Return [X, Y] of the center of cell containing provided text 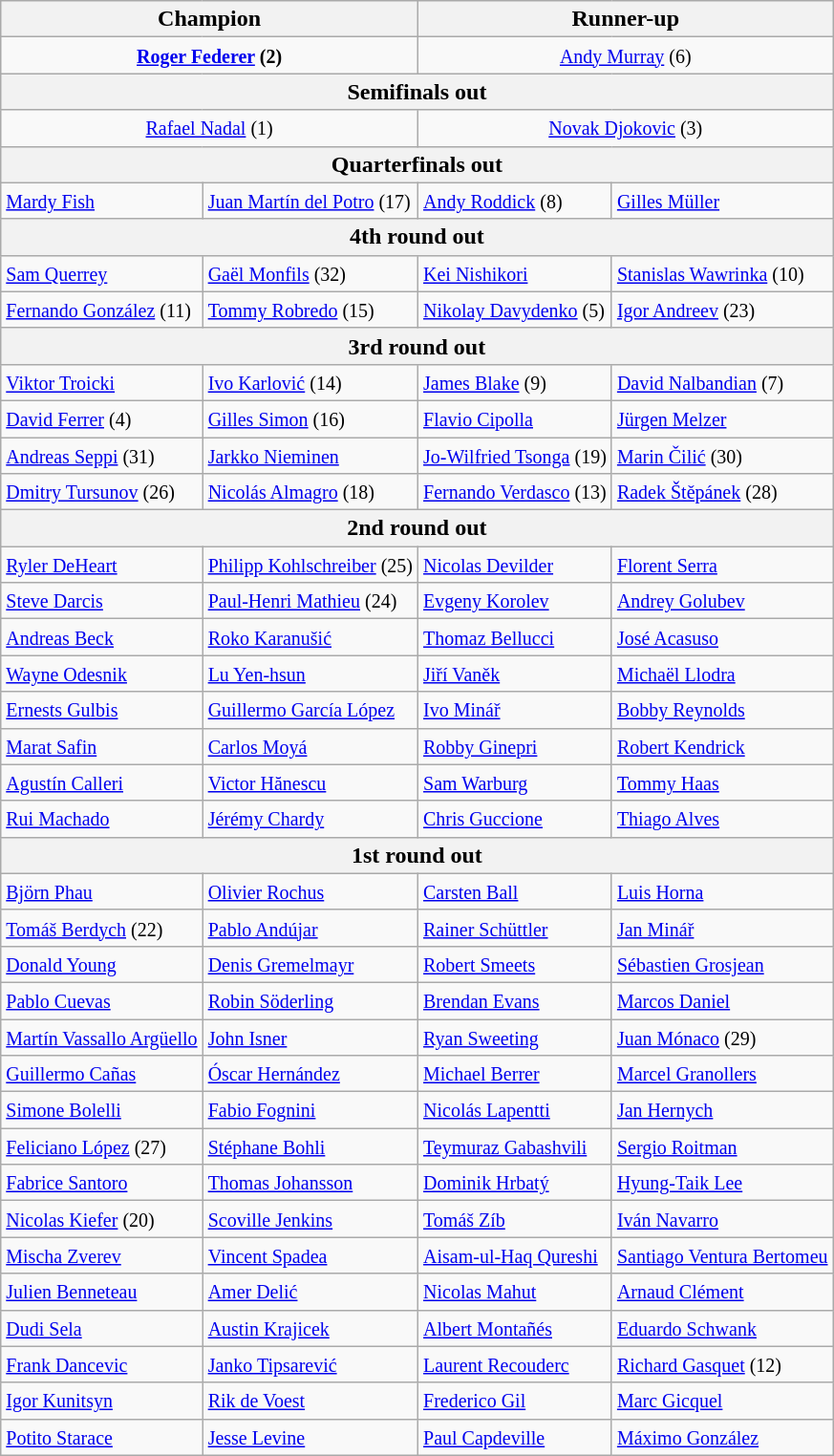
Runner-up [627, 19]
Ivo Minář [516, 710]
Rainer Schüttler [516, 928]
Arnaud Clément [722, 1292]
Andy Murray (6) [627, 55]
Thomas Johansson [310, 1183]
Fernando Verdasco (13) [516, 492]
Nicolas Kiefer (20) [101, 1219]
Mischa Zverev [101, 1255]
Chris Guccione [516, 819]
José Acasuso [722, 637]
Tomáš Berdych (22) [101, 928]
Andy Roddick (8) [516, 201]
Richard Gasquet (12) [722, 1364]
Jérémy Chardy [310, 819]
Fabio Fognini [310, 1110]
Stéphane Bohli [310, 1146]
Michaël Llodra [722, 674]
Brendan Evans [516, 1000]
Olivier Rochus [310, 891]
Rik de Voest [310, 1401]
Kei Nishikori [516, 273]
Santiago Ventura Bertomeu [722, 1255]
3rd round out [417, 346]
Jarkko Nieminen [310, 456]
Hyung-Taik Lee [722, 1183]
Pablo Cuevas [101, 1000]
Nicolás Almagro (18) [310, 492]
Bobby Reynolds [722, 710]
Iván Navarro [722, 1219]
Teymuraz Gabashvili [516, 1146]
Marcel Granollers [722, 1074]
Amer Delić [310, 1292]
Roko Karanušić [310, 637]
Marat Safin [101, 746]
Gilles Simon (16) [310, 418]
Potito Starace [101, 1437]
Carlos Moyá [310, 746]
Viktor Troicki [101, 382]
David Nalbandian (7) [722, 382]
Jiří Vaněk [516, 674]
Denis Gremelmayr [310, 964]
Aisam-ul-Haq Qureshi [516, 1255]
Óscar Hernández [310, 1074]
Nicolás Lapentti [516, 1110]
Máximo González [722, 1437]
Thiago Alves [722, 819]
Björn Phau [101, 891]
Radek Štěpánek (28) [722, 492]
1st round out [417, 855]
Agustín Calleri [101, 782]
Andrey Golubev [722, 601]
Mardy Fish [101, 201]
Marc Gicquel [722, 1401]
Ernests Gulbis [101, 710]
Andreas Beck [101, 637]
Paul Capdeville [516, 1437]
Simone Bolelli [101, 1110]
Jürgen Melzer [722, 418]
Novak Djokovic (3) [627, 128]
Tommy Robredo (15) [310, 310]
Jesse Levine [310, 1437]
Donald Young [101, 964]
Victor Hănescu [310, 782]
Nikolay Davydenko (5) [516, 310]
Philipp Kohlschreiber (25) [310, 565]
Thomaz Bellucci [516, 637]
Frank Dancevic [101, 1364]
Ryan Sweeting [516, 1037]
Sergio Roitman [722, 1146]
Jan Hernych [722, 1110]
Rafael Nadal (1) [210, 128]
Flavio Cipolla [516, 418]
Sam Querrey [101, 273]
Pablo Andújar [310, 928]
James Blake (9) [516, 382]
Igor Andreev (23) [722, 310]
Quarterfinals out [417, 164]
Vincent Spadea [310, 1255]
Stanislas Wawrinka (10) [722, 273]
Scoville Jenkins [310, 1219]
Dudi Sela [101, 1328]
Frederico Gil [516, 1401]
Champion [210, 19]
Juan Martín del Potro (17) [310, 201]
Michael Berrer [516, 1074]
Gilles Müller [722, 201]
Jan Minář [722, 928]
Laurent Recouderc [516, 1364]
Albert Montañés [516, 1328]
Robert Smeets [516, 964]
Robert Kendrick [722, 746]
Paul-Henri Mathieu (24) [310, 601]
2nd round out [417, 528]
Lu Yen-hsun [310, 674]
Dmitry Tursunov (26) [101, 492]
Wayne Odesnik [101, 674]
Carsten Ball [516, 891]
Fabrice Santoro [101, 1183]
Guillermo Cañas [101, 1074]
Feliciano López (27) [101, 1146]
Marin Čilić (30) [722, 456]
Austin Krajicek [310, 1328]
Janko Tipsarević [310, 1364]
Andreas Seppi (31) [101, 456]
Ivo Karlović (14) [310, 382]
Guillermo García López [310, 710]
Juan Mónaco (29) [722, 1037]
Roger Federer (2) [210, 55]
Luis Horna [722, 891]
Semifinals out [417, 92]
Ryler DeHeart [101, 565]
Julien Benneteau [101, 1292]
John Isner [310, 1037]
Florent Serra [722, 565]
Tomáš Zíb [516, 1219]
Dominik Hrbatý [516, 1183]
Robin Söderling [310, 1000]
Sébastien Grosjean [722, 964]
Steve Darcis [101, 601]
Marcos Daniel [722, 1000]
Nicolas Devilder [516, 565]
Jo-Wilfried Tsonga (19) [516, 456]
Martín Vassallo Argüello [101, 1037]
Rui Machado [101, 819]
Gaël Monfils (32) [310, 273]
Igor Kunitsyn [101, 1401]
Fernando González (11) [101, 310]
Robby Ginepri [516, 746]
4th round out [417, 237]
Nicolas Mahut [516, 1292]
Tommy Haas [722, 782]
Evgeny Korolev [516, 601]
Sam Warburg [516, 782]
Eduardo Schwank [722, 1328]
David Ferrer (4) [101, 418]
